Extract the [X, Y] coordinate from the center of the cell holding the provided text.  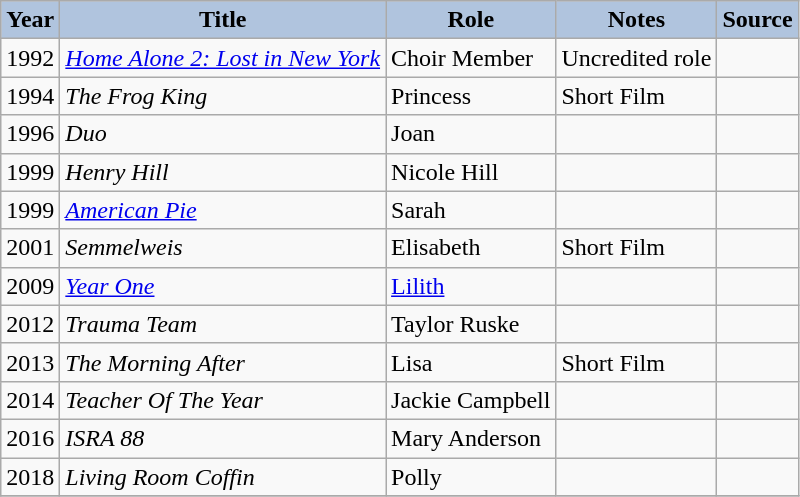
Princess [471, 96]
Nicole Hill [471, 172]
Year [30, 20]
Teacher Of The Year [223, 400]
Elisabeth [471, 248]
Lilith [471, 286]
2014 [30, 400]
Joan [471, 134]
2013 [30, 362]
ISRA 88 [223, 438]
Sarah [471, 210]
Semmelweis [223, 248]
Home Alone 2: Lost in New York [223, 58]
Polly [471, 477]
The Frog King [223, 96]
The Morning After [223, 362]
2018 [30, 477]
Role [471, 20]
American Pie [223, 210]
1992 [30, 58]
Lisa [471, 362]
Source [758, 20]
Duo [223, 134]
2009 [30, 286]
1996 [30, 134]
Title [223, 20]
Taylor Ruske [471, 324]
Trauma Team [223, 324]
Year One [223, 286]
Notes [636, 20]
2012 [30, 324]
Choir Member [471, 58]
2001 [30, 248]
Living Room Coffin [223, 477]
Henry Hill [223, 172]
2016 [30, 438]
1994 [30, 96]
Mary Anderson [471, 438]
Jackie Campbell [471, 400]
Uncredited role [636, 58]
